Search for the cell housing the specified text and yield its (X, Y) center coordinate. 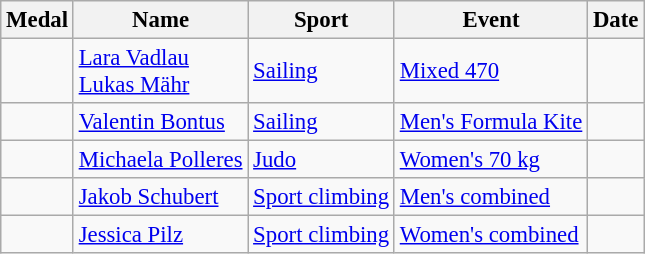
Event (490, 20)
Lara VadlauLukas Mähr (160, 72)
Sport (322, 20)
Men's Formula Kite (490, 122)
Jessica Pilz (160, 235)
Judo (322, 160)
Michaela Polleres (160, 160)
Name (160, 20)
Medal (38, 20)
Women's 70 kg (490, 160)
Jakob Schubert (160, 197)
Men's combined (490, 197)
Date (616, 20)
Valentin Bontus (160, 122)
Women's combined (490, 235)
Mixed 470 (490, 72)
